Provide the [X, Y] coordinate of the cell's center where the given text is located.  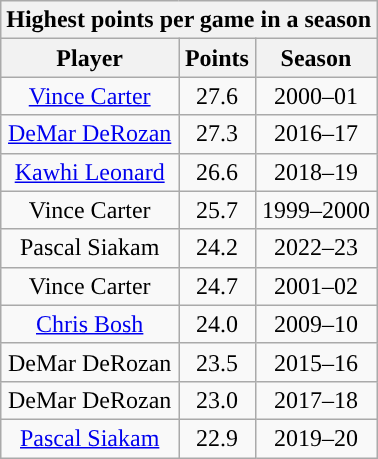
1999–2000 [316, 210]
Season [316, 58]
27.6 [218, 96]
2019–20 [316, 438]
24.7 [218, 286]
22.9 [218, 438]
2001–02 [316, 286]
2015–16 [316, 362]
23.5 [218, 362]
24.0 [218, 324]
Chris Bosh [90, 324]
23.0 [218, 400]
2018–19 [316, 172]
Points [218, 58]
2009–10 [316, 324]
2016–17 [316, 134]
Highest points per game in a season [189, 20]
2022–23 [316, 248]
26.6 [218, 172]
27.3 [218, 134]
25.7 [218, 210]
Kawhi Leonard [90, 172]
2017–18 [316, 400]
Player [90, 58]
2000–01 [316, 96]
24.2 [218, 248]
